Return (X, Y) of the center of cell containing provided text 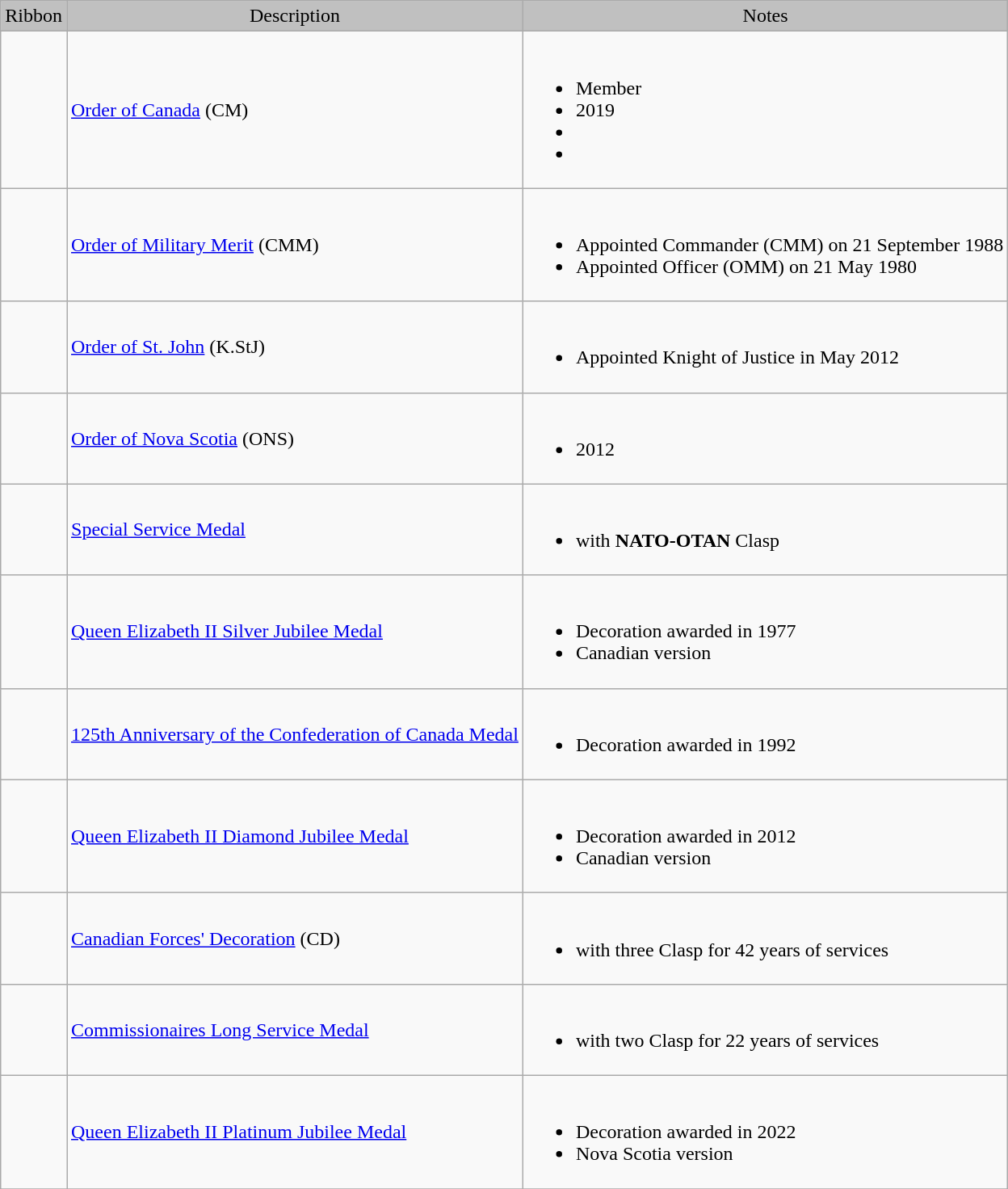
Decoration awarded in 1977Canadian version (765, 632)
Appointed Commander (CMM) on 21 September 1988Appointed Officer (OMM) on 21 May 1980 (765, 245)
Special Service Medal (294, 530)
Commissionaires Long Service Medal (294, 1029)
Order of Nova Scotia (ONS) (294, 438)
Order of St. John (K.StJ) (294, 347)
Queen Elizabeth II Silver Jubilee Medal (294, 632)
Order of Canada (CM) (294, 110)
Description (294, 16)
Canadian Forces' Decoration (CD) (294, 939)
Decoration awarded in 2022Nova Scotia version (765, 1132)
Order of Military Merit (CMM) (294, 245)
Decoration awarded in 2012Canadian version (765, 836)
with NATO-OTAN Clasp (765, 530)
Queen Elizabeth II Platinum Jubilee Medal (294, 1132)
with three Clasp for 42 years of services (765, 939)
Member2019 (765, 110)
Notes (765, 16)
with two Clasp for 22 years of services (765, 1029)
Ribbon (34, 16)
125th Anniversary of the Confederation of Canada Medal (294, 733)
2012 (765, 438)
Decoration awarded in 1992 (765, 733)
Appointed Knight of Justice in May 2012 (765, 347)
Queen Elizabeth II Diamond Jubilee Medal (294, 836)
